Extract the [X, Y] coordinate from the center of the cell holding the provided text.  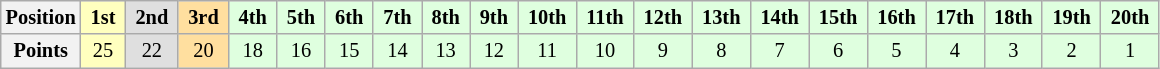
5th [301, 17]
18 [253, 51]
Points [41, 51]
1st [104, 17]
18th [1013, 17]
19th [1071, 17]
13 [446, 51]
4 [955, 51]
20th [1130, 17]
Position [41, 17]
8th [446, 17]
5 [896, 51]
6 [838, 51]
12 [494, 51]
15th [838, 17]
3 [1013, 51]
4th [253, 17]
14th [779, 17]
12th [663, 17]
22 [152, 51]
1 [1130, 51]
2 [1071, 51]
16th [896, 17]
2nd [152, 17]
7 [779, 51]
7th [397, 17]
3rd [203, 17]
8 [721, 51]
9 [663, 51]
16 [301, 51]
10 [604, 51]
6th [349, 17]
9th [494, 17]
15 [349, 51]
11th [604, 17]
25 [104, 51]
13th [721, 17]
20 [203, 51]
10th [547, 17]
17th [955, 17]
11 [547, 51]
14 [397, 51]
